Extract the (X, Y) coordinate from the center of the cell holding the provided text.  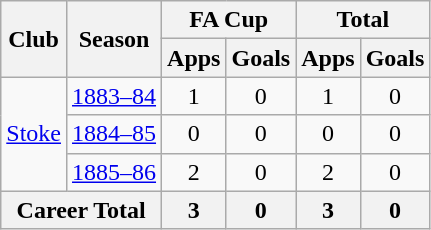
Total (363, 20)
Stoke (34, 134)
Season (114, 39)
1885–86 (114, 172)
Career Total (82, 210)
1884–85 (114, 134)
Club (34, 39)
1883–84 (114, 96)
FA Cup (229, 20)
